Identify which cell holds the provided text, then report its [x, y] central coordinate. 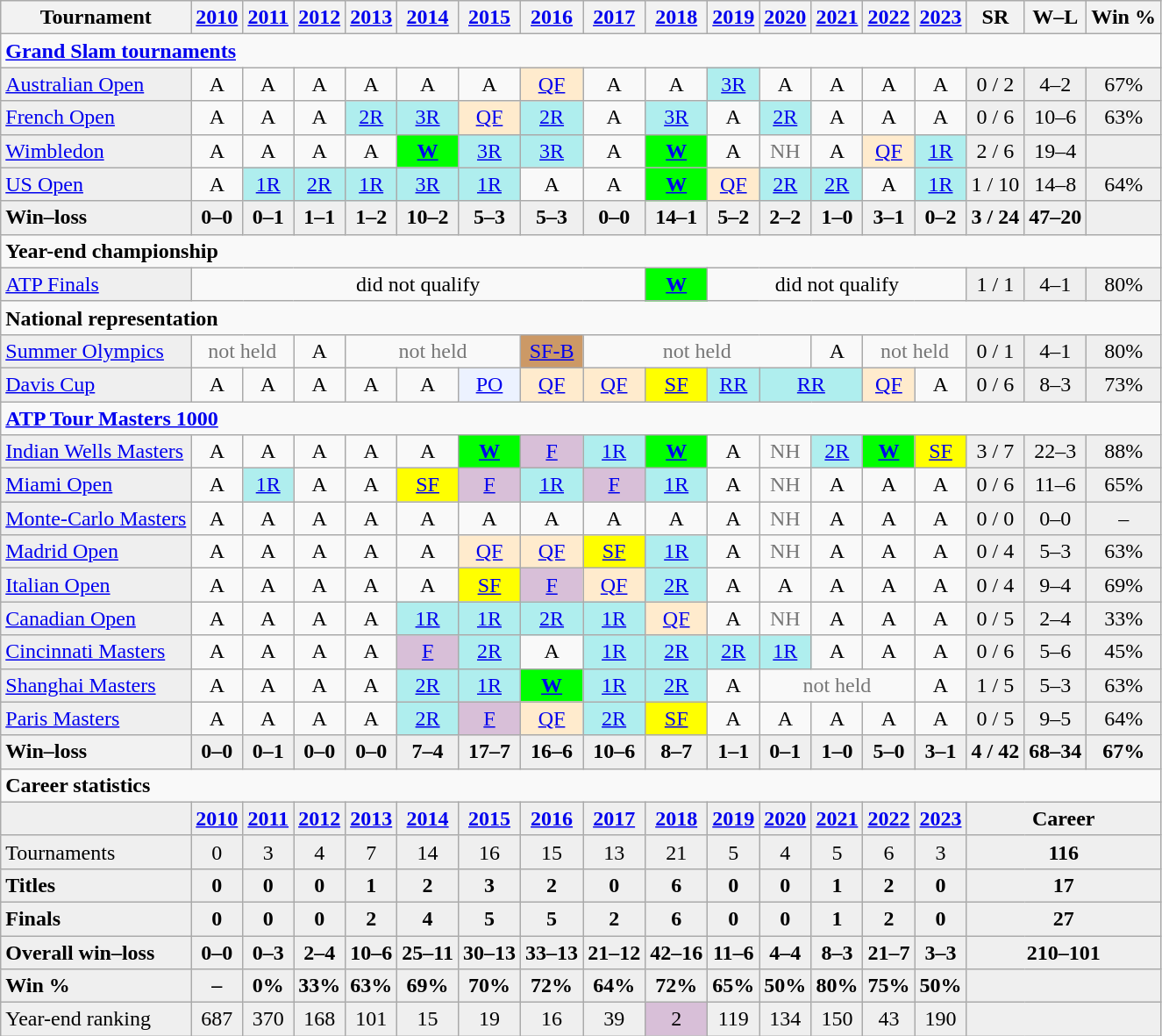
Year-end ranking [96, 1019]
Titles [96, 885]
0 / 1 [995, 351]
US Open [96, 184]
88% [1124, 452]
22–3 [1056, 452]
27 [1063, 918]
Cincinnati Masters [96, 652]
19–4 [1056, 151]
1 / 1 [995, 284]
5–2 [733, 218]
Overall win–loss [96, 952]
43 [889, 1019]
7–4 [428, 752]
0–3 [268, 952]
5–6 [1056, 652]
0% [268, 986]
Australian Open [96, 84]
21 [677, 852]
2 / 6 [995, 151]
4 / 42 [995, 752]
30–13 [489, 952]
16–6 [552, 752]
39 [614, 1019]
21–12 [614, 952]
73% [1124, 384]
119 [733, 1019]
3 / 24 [995, 218]
Summer Olympics [96, 351]
210–101 [1063, 952]
Career statistics [581, 785]
370 [268, 1019]
33–13 [552, 952]
3–3 [940, 952]
1 / 10 [995, 184]
Finals [96, 918]
Grand Slam tournaments [581, 51]
134 [786, 1019]
SR [995, 18]
5–0 [889, 752]
ATP Tour Masters 1000 [581, 418]
19 [489, 1019]
2–2 [786, 218]
45% [1124, 652]
3 / 7 [995, 452]
0 / 2 [995, 84]
French Open [96, 118]
ATP Finals [96, 284]
Canadian Open [96, 618]
101 [372, 1019]
Davis Cup [96, 384]
Indian Wells Masters [96, 452]
Shanghai Masters [96, 685]
17–7 [489, 752]
Wimbledon [96, 151]
42–16 [677, 952]
13 [614, 852]
0–2 [940, 218]
47–20 [1056, 218]
116 [1063, 852]
Italian Open [96, 585]
1 / 5 [995, 685]
Miami Open [96, 485]
Tournament [96, 18]
14–1 [677, 218]
9–4 [1056, 585]
9–5 [1056, 718]
70% [489, 986]
10–2 [428, 218]
Tournaments [96, 852]
0 / 0 [995, 518]
687 [217, 1019]
W–L [1056, 18]
Madrid Open [96, 552]
Year-end championship [581, 251]
75% [889, 986]
68–34 [1056, 752]
17 [1063, 885]
25–11 [428, 952]
Monte-Carlo Masters [96, 518]
National representation [581, 318]
14–8 [1056, 184]
21–7 [889, 952]
PO [489, 384]
8–7 [677, 752]
168 [319, 1019]
Paris Masters [96, 718]
Career [1063, 818]
4–4 [786, 952]
150 [837, 1019]
14 [428, 852]
7 [372, 852]
190 [940, 1019]
1–2 [372, 218]
4–2 [1056, 84]
SF-B [552, 351]
